From the cell containing the given text, extract its center point as [X, Y] coordinate. 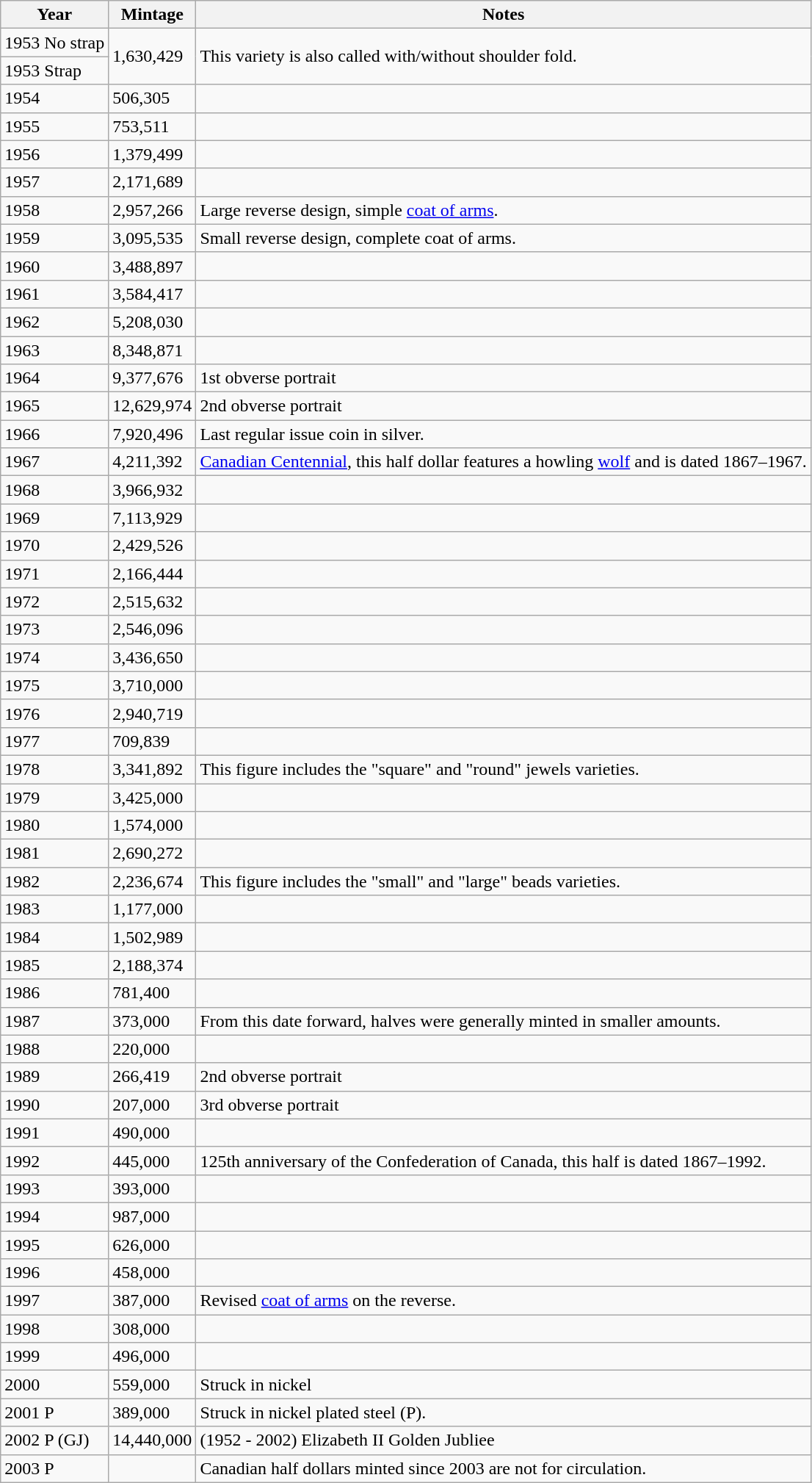
1972 [54, 602]
1991 [54, 1133]
2001 P [54, 1412]
1988 [54, 1049]
1997 [54, 1301]
2000 [54, 1385]
1974 [54, 657]
393,000 [153, 1188]
1,574,000 [153, 826]
3,488,897 [153, 266]
Struck in nickel plated steel (P). [504, 1412]
1966 [54, 434]
2,546,096 [153, 629]
1989 [54, 1077]
12,629,974 [153, 406]
1961 [54, 294]
1973 [54, 629]
8,348,871 [153, 350]
1994 [54, 1216]
2,940,719 [153, 713]
709,839 [153, 741]
496,000 [153, 1357]
Small reverse design, complete coat of arms. [504, 238]
1958 [54, 210]
781,400 [153, 993]
2,957,266 [153, 210]
Notes [504, 15]
1993 [54, 1188]
1979 [54, 797]
1959 [54, 238]
1995 [54, 1245]
1965 [54, 406]
207,000 [153, 1105]
1975 [54, 685]
458,000 [153, 1273]
1986 [54, 993]
1984 [54, 937]
1,379,499 [153, 154]
1969 [54, 518]
2,166,444 [153, 574]
1992 [54, 1161]
1967 [54, 462]
1990 [54, 1105]
Canadian Centennial, this half dollar features a howling wolf and is dated 1867–1967. [504, 462]
7,113,929 [153, 518]
This variety is also called with/without shoulder fold. [504, 57]
1987 [54, 1021]
1999 [54, 1357]
1998 [54, 1329]
2,171,689 [153, 182]
Revised coat of arms on the reverse. [504, 1301]
753,511 [153, 126]
Struck in nickel [504, 1385]
Last regular issue coin in silver. [504, 434]
2,236,674 [153, 881]
7,920,496 [153, 434]
445,000 [153, 1161]
1968 [54, 490]
373,000 [153, 1021]
1985 [54, 965]
1996 [54, 1273]
987,000 [153, 1216]
2,515,632 [153, 602]
5,208,030 [153, 322]
266,419 [153, 1077]
Year [54, 15]
1,177,000 [153, 909]
3,584,417 [153, 294]
125th anniversary of the Confederation of Canada, this half is dated 1867–1992. [504, 1161]
3,095,535 [153, 238]
1,502,989 [153, 937]
2003 P [54, 1468]
3,710,000 [153, 685]
308,000 [153, 1329]
This figure includes the "small" and "large" beads varieties. [504, 881]
14,440,000 [153, 1440]
2,690,272 [153, 854]
626,000 [153, 1245]
9,377,676 [153, 378]
1963 [54, 350]
3rd obverse portrait [504, 1105]
1976 [54, 713]
1955 [54, 126]
2002 P (GJ) [54, 1440]
Mintage [153, 15]
3,425,000 [153, 797]
1982 [54, 881]
3,436,650 [153, 657]
Canadian half dollars minted since 2003 are not for circulation. [504, 1468]
1970 [54, 546]
Large reverse design, simple coat of arms. [504, 210]
1st obverse portrait [504, 378]
From this date forward, halves were generally minted in smaller amounts. [504, 1021]
1978 [54, 769]
387,000 [153, 1301]
1953 No strap [54, 43]
4,211,392 [153, 462]
1,630,429 [153, 57]
1971 [54, 574]
559,000 [153, 1385]
1956 [54, 154]
1957 [54, 182]
1962 [54, 322]
1981 [54, 854]
3,341,892 [153, 769]
389,000 [153, 1412]
220,000 [153, 1049]
2,188,374 [153, 965]
1980 [54, 826]
1954 [54, 98]
3,966,932 [153, 490]
1960 [54, 266]
1977 [54, 741]
1964 [54, 378]
2,429,526 [153, 546]
1953 Strap [54, 71]
490,000 [153, 1133]
This figure includes the "square" and "round" jewels varieties. [504, 769]
1983 [54, 909]
(1952 - 2002) Elizabeth II Golden Jubliee [504, 1440]
506,305 [153, 98]
